Return the [X, Y] coordinate for the center point of the cell that contains the specified text.  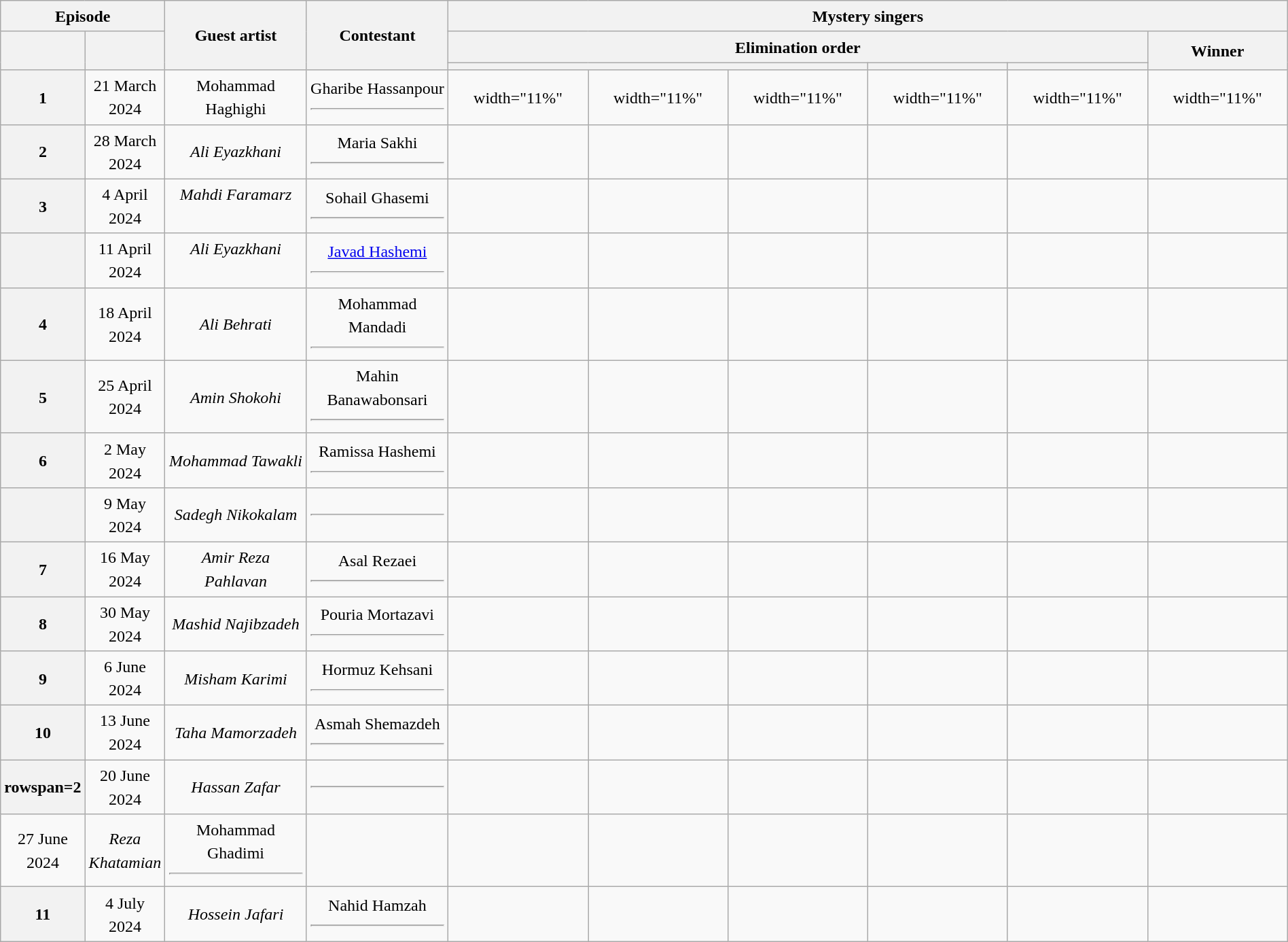
Sohail Ghasemi [377, 206]
2 [43, 152]
Misham Karimi [236, 678]
Ali Behrati [236, 324]
rowspan=2 [43, 787]
Sadegh Nikokalam [236, 514]
Hossein Jafari [236, 914]
Pouria Mortazavi [377, 624]
Elimination order [798, 47]
Mashid Najibzadeh [236, 624]
3 [43, 206]
18 April 2024 [125, 324]
Mohammad Haghighi [236, 97]
Mahin Banawabonsari [377, 397]
Reza Khatamian [125, 851]
10 [43, 733]
Episode [83, 16]
Javad Hashemi [377, 260]
5 [43, 397]
Maria Sakhi [377, 152]
27 June 2024 [43, 851]
8 [43, 624]
Contestant [377, 35]
4 July 2024 [125, 914]
Mystery singers [868, 16]
16 May 2024 [125, 569]
20 June 2024 [125, 787]
11 April 2024 [125, 260]
Amir Reza Pahlavan [236, 569]
Mohammad Ghadimi [236, 851]
1 [43, 97]
Ramissa Hashemi [377, 460]
Mohammad Mandadi [377, 324]
Mahdi Faramarz [236, 206]
4 [43, 324]
13 June 2024 [125, 733]
9 May 2024 [125, 514]
Amin Shokohi [236, 397]
7 [43, 569]
11 [43, 914]
Winner [1217, 50]
21 March 2024 [125, 97]
Guest artist [236, 35]
30 May 2024 [125, 624]
Mohammad Tawakli [236, 460]
2 May 2024 [125, 460]
Nahid Hamzah [377, 914]
28 March 2024 [125, 152]
6 June 2024 [125, 678]
4 April 2024 [125, 206]
Taha Mamorzadeh [236, 733]
6 [43, 460]
Gharibe Hassanpour [377, 97]
25 April 2024 [125, 397]
Asmah Shemazdeh [377, 733]
Hormuz Kehsani [377, 678]
9 [43, 678]
Hassan Zafar [236, 787]
Asal Rezaei [377, 569]
